Output the (X, Y) coordinate of the center of the cell containing the given text.  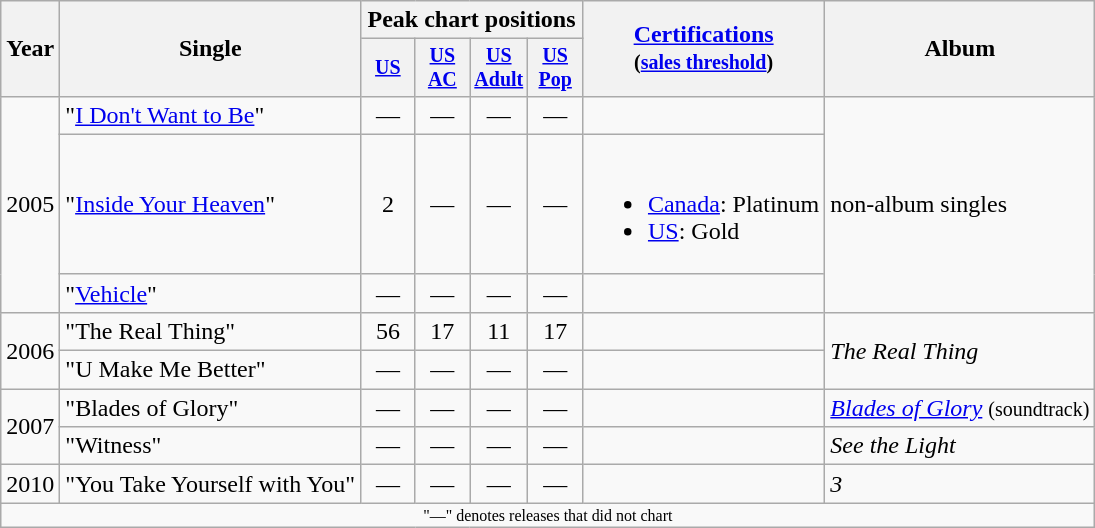
2010 (30, 484)
"U Make Me Better" (210, 370)
2007 (30, 427)
US AC (442, 68)
US (388, 68)
"You Take Yourself with You" (210, 484)
2 (388, 204)
Year (30, 49)
Single (210, 49)
2005 (30, 204)
"Blades of Glory" (210, 408)
2006 (30, 350)
Blades of Glory (soundtrack) (960, 408)
US Adult (499, 68)
See the Light (960, 446)
11 (499, 331)
"The Real Thing" (210, 331)
3 (960, 484)
"Inside Your Heaven" (210, 204)
Certifications(sales threshold) (703, 49)
"Vehicle" (210, 293)
"—" denotes releases that did not chart (548, 515)
56 (388, 331)
"I Don't Want to Be" (210, 115)
The Real Thing (960, 350)
non-album singles (960, 204)
"Witness" (210, 446)
Album (960, 49)
Canada: PlatinumUS: Gold (703, 204)
US Pop (555, 68)
Peak chart positions (472, 20)
